Search for the cell housing the specified text and yield its [x, y] center coordinate. 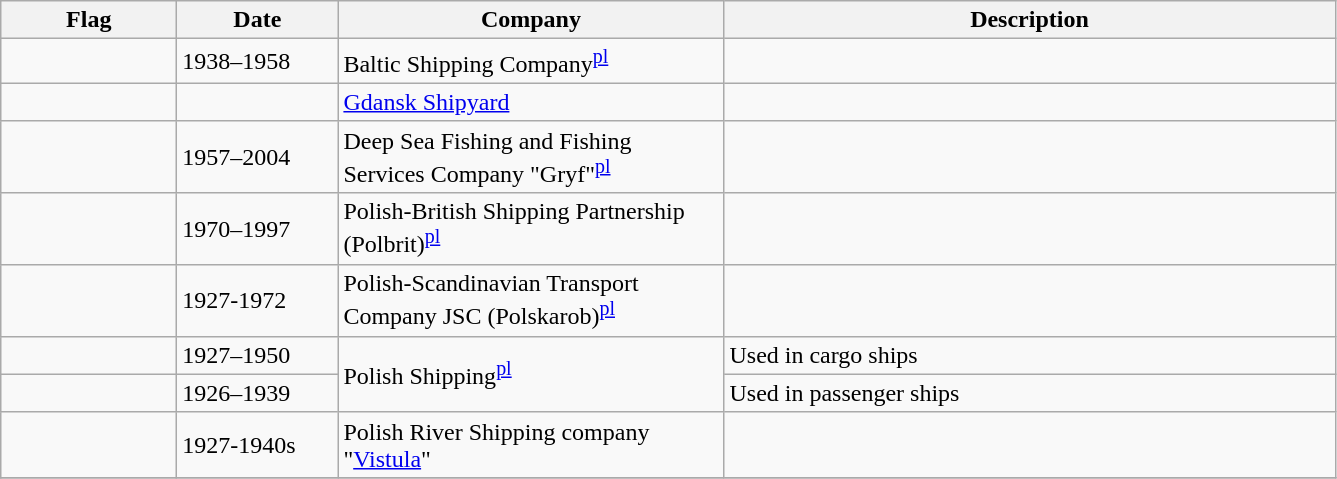
Polish-Scandinavian Transport Company JSC (Polskarob)pl [531, 301]
1927-1972 [258, 301]
1957–2004 [258, 157]
1927–1950 [258, 355]
Polish-British Shipping Partnership (Polbrit)pl [531, 229]
Used in passenger ships [1030, 393]
Polish Shippingpl [531, 374]
Company [531, 20]
1938–1958 [258, 62]
Date [258, 20]
1926–1939 [258, 393]
Used in cargo ships [1030, 355]
Deep Sea Fishing and Fishing Services Company "Gryf"pl [531, 157]
Flag [89, 20]
Polish River Shipping company "Vistula" [531, 444]
Baltic Shipping Companypl [531, 62]
1970–1997 [258, 229]
Gdansk Shipyard [531, 102]
1927-1940s [258, 444]
Description [1030, 20]
